Detect which cell encompasses the target text, then output its (x, y) center coordinate. 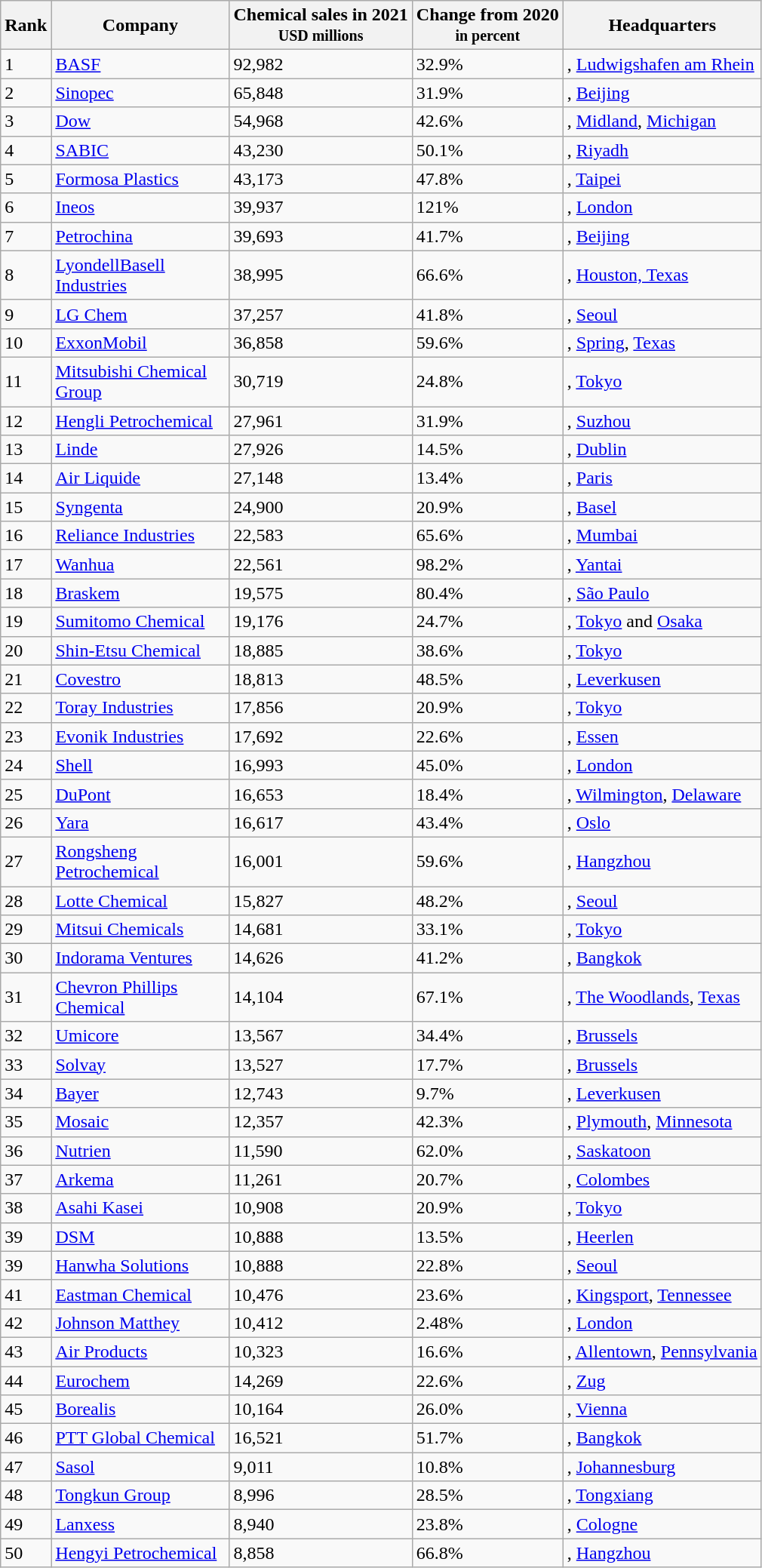
121% (487, 208)
Linde (140, 450)
34 (26, 1093)
46 (26, 1438)
49 (26, 1524)
16,993 (321, 765)
Sumitomo Chemical (140, 622)
20.7% (487, 1179)
, Paris (662, 478)
, Vienna (662, 1410)
17,692 (321, 736)
48 (26, 1496)
, Colombes (662, 1179)
Sinopec (140, 93)
, Dublin (662, 450)
14,104 (321, 998)
24.8% (487, 382)
8 (26, 275)
Dow (140, 121)
Johnson Matthey (140, 1323)
51.7% (487, 1438)
39,693 (321, 236)
Braskem (140, 593)
Syngenta (140, 507)
45 (26, 1410)
, Tokyo and Osaka (662, 622)
12 (26, 420)
18 (26, 593)
27,926 (321, 450)
, Taipei (662, 179)
Hanwha Solutions (140, 1265)
Hengyi Petrochemical (140, 1553)
Nutrien (140, 1151)
41.7% (487, 236)
38,995 (321, 275)
62.0% (487, 1151)
23 (26, 736)
12,357 (321, 1122)
2.48% (487, 1323)
Borealis (140, 1410)
17 (26, 564)
, Cologne (662, 1524)
Petrochina (140, 236)
Chevron Phillips Chemical (140, 998)
45.0% (487, 765)
10,476 (321, 1294)
41.8% (487, 314)
Yara (140, 822)
Hengli Petrochemical (140, 420)
Reliance Industries (140, 536)
14 (26, 478)
Mitsubishi Chemical Group (140, 382)
13 (26, 450)
, Yantai (662, 564)
Chemical sales in 2021USD millions (321, 26)
Rongsheng Petrochemical (140, 862)
Rank (26, 26)
Shell (140, 765)
Lotte Chemical (140, 900)
, Houston, Texas (662, 275)
Air Liquide (140, 478)
27,961 (321, 420)
30 (26, 958)
BASF (140, 64)
, Suzhou (662, 420)
24,900 (321, 507)
19,575 (321, 593)
32.9% (487, 64)
Eastman Chemical (140, 1294)
Wanhua (140, 564)
24 (26, 765)
42 (26, 1323)
, Allentown, Pennsylvania (662, 1351)
16,521 (321, 1438)
, Spring, Texas (662, 343)
DuPont (140, 794)
22.8% (487, 1265)
DSM (140, 1237)
16,653 (321, 794)
8,996 (321, 1496)
, Johannesburg (662, 1467)
, São Paulo (662, 593)
18.4% (487, 794)
47.8% (487, 179)
26.0% (487, 1410)
41 (26, 1294)
3 (26, 121)
13.4% (487, 478)
9,011 (321, 1467)
42.6% (487, 121)
50 (26, 1553)
47 (26, 1467)
41.2% (487, 958)
Bayer (140, 1093)
20 (26, 650)
36 (26, 1151)
Evonik Industries (140, 736)
Mosaic (140, 1122)
16 (26, 536)
Ineos (140, 208)
31 (26, 998)
13.5% (487, 1237)
92,982 (321, 64)
Headquarters (662, 26)
11 (26, 382)
10,908 (321, 1208)
43 (26, 1351)
17,856 (321, 708)
16.6% (487, 1351)
43,230 (321, 150)
66.8% (487, 1553)
32 (26, 1036)
18,885 (321, 650)
28.5% (487, 1496)
22,561 (321, 564)
12,743 (321, 1093)
Solvay (140, 1065)
37,257 (321, 314)
38.6% (487, 650)
10.8% (487, 1467)
Formosa Plastics (140, 179)
29 (26, 930)
26 (26, 822)
80.4% (487, 593)
1 (26, 64)
13,527 (321, 1065)
Eurochem (140, 1380)
10,412 (321, 1323)
PTT Global Chemical (140, 1438)
15,827 (321, 900)
SABIC (140, 150)
Shin-Etsu Chemical (140, 650)
21 (26, 679)
Toray Industries (140, 708)
22,583 (321, 536)
10,323 (321, 1351)
54,968 (321, 121)
Indorama Ventures (140, 958)
11,261 (321, 1179)
37 (26, 1179)
, Plymouth, Minnesota (662, 1122)
, Oslo (662, 822)
8,858 (321, 1553)
Lanxess (140, 1524)
23.6% (487, 1294)
19,176 (321, 622)
Asahi Kasei (140, 1208)
98.2% (487, 564)
25 (26, 794)
39,937 (321, 208)
22 (26, 708)
Sasol (140, 1467)
16,001 (321, 862)
, Mumbai (662, 536)
, Zug (662, 1380)
14,626 (321, 958)
Tongkun Group (140, 1496)
14,681 (321, 930)
, Saskatoon (662, 1151)
24.7% (487, 622)
48.5% (487, 679)
4 (26, 150)
10,164 (321, 1410)
66.6% (487, 275)
Mitsui Chemicals (140, 930)
9.7% (487, 1093)
42.3% (487, 1122)
16,617 (321, 822)
2 (26, 93)
8,940 (321, 1524)
15 (26, 507)
38 (26, 1208)
Company (140, 26)
33 (26, 1065)
14,269 (321, 1380)
9 (26, 314)
50.1% (487, 150)
, Essen (662, 736)
, Ludwigshafen am Rhein (662, 64)
14.5% (487, 450)
27 (26, 862)
48.2% (487, 900)
10 (26, 343)
Change from 2020in percent (487, 26)
, Wilmington, Delaware (662, 794)
23.8% (487, 1524)
17.7% (487, 1065)
Covestro (140, 679)
, Midland, Michigan (662, 121)
44 (26, 1380)
43.4% (487, 822)
43,173 (321, 179)
35 (26, 1122)
, Basel (662, 507)
Air Products (140, 1351)
18,813 (321, 679)
34.4% (487, 1036)
28 (26, 900)
65,848 (321, 93)
36,858 (321, 343)
13,567 (321, 1036)
30,719 (321, 382)
11,590 (321, 1151)
LyondellBasell Industries (140, 275)
65.6% (487, 536)
6 (26, 208)
, Kingsport, Tennessee (662, 1294)
LG Chem (140, 314)
, Heerlen (662, 1237)
5 (26, 179)
19 (26, 622)
67.1% (487, 998)
27,148 (321, 478)
33.1% (487, 930)
ExxonMobil (140, 343)
Arkema (140, 1179)
, The Woodlands, Texas (662, 998)
Umicore (140, 1036)
, Riyadh (662, 150)
7 (26, 236)
, Tongxiang (662, 1496)
